Return the (X, Y) coordinate for the center point of the cell that contains the specified text.  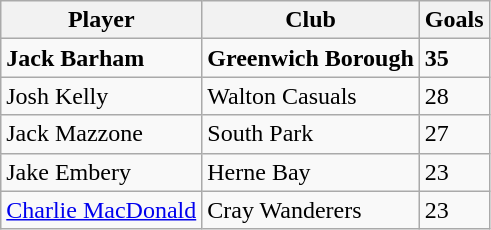
Greenwich Borough (311, 58)
Charlie MacDonald (102, 210)
Cray Wanderers (311, 210)
South Park (311, 134)
Walton Casuals (311, 96)
Josh Kelly (102, 96)
Jack Barham (102, 58)
28 (454, 96)
27 (454, 134)
Goals (454, 20)
Jake Embery (102, 172)
35 (454, 58)
Jack Mazzone (102, 134)
Herne Bay (311, 172)
Club (311, 20)
Player (102, 20)
